From the cell containing the given text, extract its center point as (X, Y) coordinate. 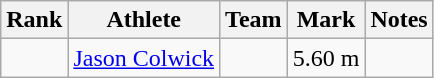
Notes (399, 20)
Mark (326, 20)
Rank (34, 20)
5.60 m (326, 58)
Team (254, 20)
Jason Colwick (144, 58)
Athlete (144, 20)
